Determine the [x, y] coordinate at the center of the cell enclosing the given text.  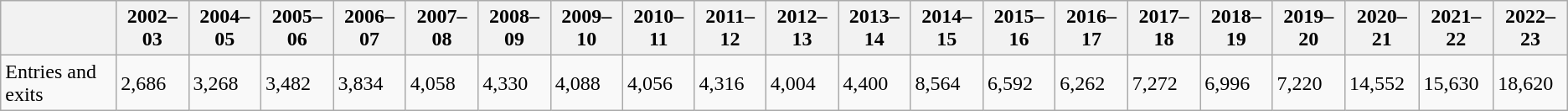
6,592 [1019, 82]
2014–15 [946, 29]
7,220 [1308, 82]
4,058 [441, 82]
2006–07 [369, 29]
4,316 [730, 82]
2005–06 [297, 29]
2022–23 [1531, 29]
2,686 [152, 82]
6,262 [1091, 82]
18,620 [1531, 82]
2017–18 [1163, 29]
2008–09 [514, 29]
2011–12 [730, 29]
8,564 [946, 82]
2009–10 [586, 29]
4,088 [586, 82]
3,834 [369, 82]
3,482 [297, 82]
2019–20 [1308, 29]
2021–22 [1456, 29]
6,996 [1236, 82]
4,330 [514, 82]
Entries and exits [59, 82]
14,552 [1382, 82]
4,400 [874, 82]
7,272 [1163, 82]
2015–16 [1019, 29]
2007–08 [441, 29]
4,004 [802, 82]
3,268 [224, 82]
2016–17 [1091, 29]
2012–13 [802, 29]
2010–11 [659, 29]
4,056 [659, 82]
2004–05 [224, 29]
2018–19 [1236, 29]
2002–03 [152, 29]
2020–21 [1382, 29]
2013–14 [874, 29]
15,630 [1456, 82]
